Extract the (X, Y) coordinate from the center of the cell holding the provided text.  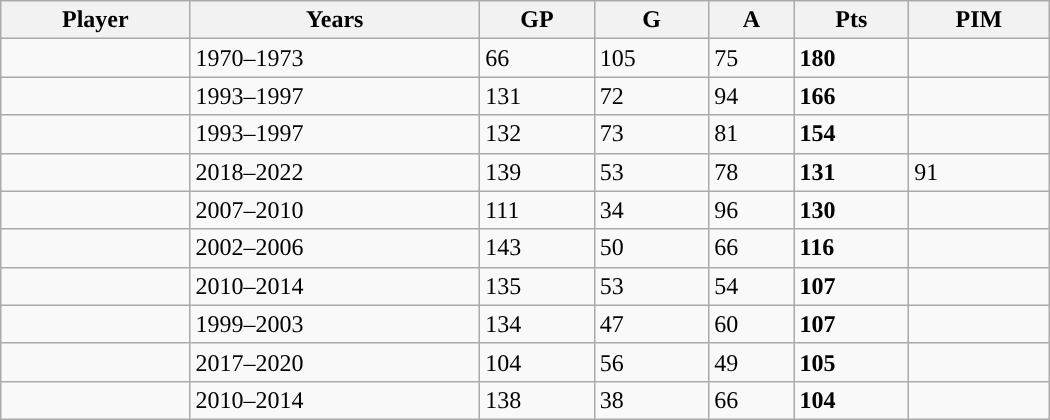
138 (538, 400)
75 (752, 58)
50 (652, 248)
96 (752, 210)
34 (652, 210)
139 (538, 172)
132 (538, 134)
166 (852, 96)
G (652, 20)
54 (752, 286)
1999–2003 (335, 324)
60 (752, 324)
72 (652, 96)
PIM (980, 20)
94 (752, 96)
116 (852, 248)
73 (652, 134)
91 (980, 172)
2007–2010 (335, 210)
49 (752, 362)
81 (752, 134)
Years (335, 20)
56 (652, 362)
111 (538, 210)
180 (852, 58)
2018–2022 (335, 172)
Player (96, 20)
135 (538, 286)
1970–1973 (335, 58)
143 (538, 248)
38 (652, 400)
78 (752, 172)
134 (538, 324)
154 (852, 134)
Pts (852, 20)
47 (652, 324)
A (752, 20)
2017–2020 (335, 362)
GP (538, 20)
2002–2006 (335, 248)
130 (852, 210)
